For the text-containing cell, return its midpoint in [x, y] coordinate format. 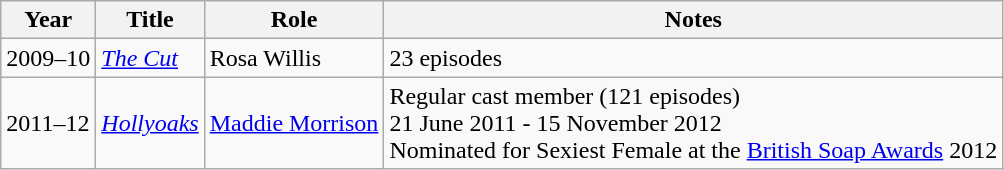
Hollyoaks [150, 123]
Notes [694, 20]
23 episodes [694, 58]
Regular cast member (121 episodes)21 June 2011 - 15 November 2012Nominated for Sexiest Female at the British Soap Awards 2012 [694, 123]
Title [150, 20]
2011–12 [48, 123]
Year [48, 20]
Maddie Morrison [294, 123]
Role [294, 20]
The Cut [150, 58]
2009–10 [48, 58]
Rosa Willis [294, 58]
